Output the (x, y) coordinate of the center of the cell containing the given text.  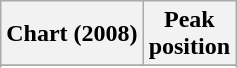
Peakposition (189, 34)
Chart (2008) (72, 34)
